Extract the (x, y) coordinate from the center of the cell holding the provided text.  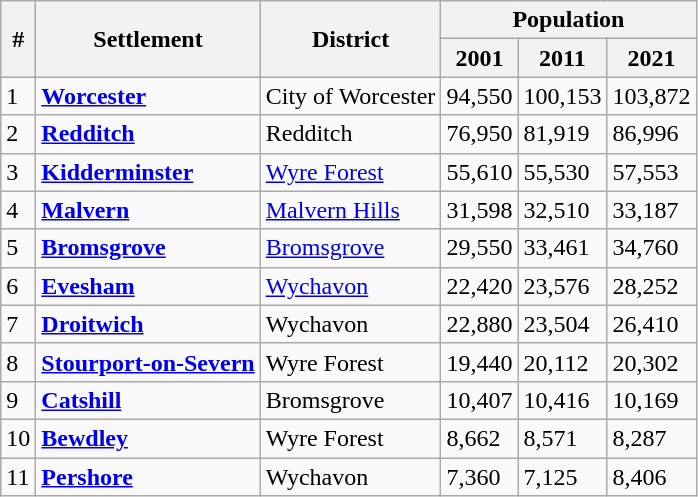
Malvern (148, 210)
Population (568, 20)
Settlement (148, 39)
Worcester (148, 96)
29,550 (480, 248)
100,153 (562, 96)
# (18, 39)
10,169 (652, 400)
8,406 (652, 477)
4 (18, 210)
22,880 (480, 324)
Bewdley (148, 438)
Pershore (148, 477)
1 (18, 96)
26,410 (652, 324)
2021 (652, 58)
31,598 (480, 210)
86,996 (652, 134)
55,530 (562, 172)
8,571 (562, 438)
10,407 (480, 400)
2011 (562, 58)
8,287 (652, 438)
3 (18, 172)
8 (18, 362)
76,950 (480, 134)
9 (18, 400)
Kidderminster (148, 172)
Malvern Hills (350, 210)
5 (18, 248)
Droitwich (148, 324)
23,504 (562, 324)
103,872 (652, 96)
7 (18, 324)
11 (18, 477)
57,553 (652, 172)
2 (18, 134)
55,610 (480, 172)
28,252 (652, 286)
Stourport-on-Severn (148, 362)
City of Worcester (350, 96)
Evesham (148, 286)
10,416 (562, 400)
20,112 (562, 362)
23,576 (562, 286)
7,125 (562, 477)
34,760 (652, 248)
33,187 (652, 210)
8,662 (480, 438)
33,461 (562, 248)
District (350, 39)
Catshill (148, 400)
7,360 (480, 477)
2001 (480, 58)
94,550 (480, 96)
10 (18, 438)
6 (18, 286)
20,302 (652, 362)
22,420 (480, 286)
32,510 (562, 210)
81,919 (562, 134)
19,440 (480, 362)
